Output the (X, Y) coordinate of the center of the cell containing the given text.  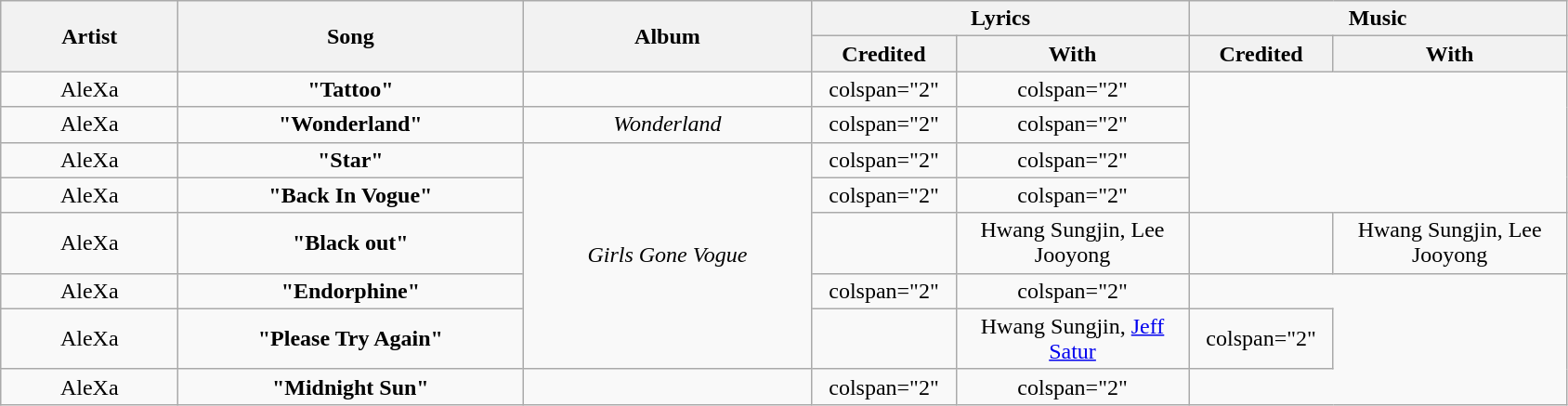
"Wonderland" (351, 124)
Music (1378, 19)
"Back In Vogue" (351, 195)
"Star" (351, 160)
Girls Gone Vogue (667, 255)
"Midnight Sun" (351, 386)
"Tattoo" (351, 89)
Song (351, 36)
"Endorphine" (351, 291)
Album (667, 36)
"Please Try Again" (351, 338)
"Black out" (351, 243)
Hwang Sungjin, Jeff Satur (1072, 338)
Artist (89, 36)
Lyrics (1000, 19)
Wonderland (667, 124)
